Return (X, Y) of the center of cell containing provided text 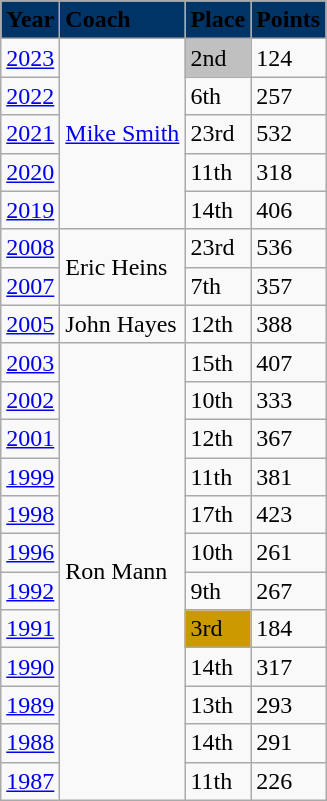
Eric Heins (122, 267)
1988 (30, 743)
Ron Mann (122, 572)
291 (288, 743)
257 (288, 96)
406 (288, 210)
Place (218, 20)
1987 (30, 781)
293 (288, 705)
261 (288, 553)
7th (218, 286)
2005 (30, 324)
1992 (30, 591)
3rd (218, 629)
17th (218, 515)
184 (288, 629)
9th (218, 591)
Coach (122, 20)
532 (288, 134)
2020 (30, 172)
2003 (30, 362)
John Hayes (122, 324)
1996 (30, 553)
2008 (30, 248)
124 (288, 58)
2007 (30, 286)
1991 (30, 629)
317 (288, 667)
388 (288, 324)
13th (218, 705)
15th (218, 362)
6th (218, 96)
367 (288, 438)
226 (288, 781)
536 (288, 248)
1999 (30, 477)
2nd (218, 58)
2021 (30, 134)
423 (288, 515)
2001 (30, 438)
Points (288, 20)
407 (288, 362)
2002 (30, 400)
1989 (30, 705)
Year (30, 20)
318 (288, 172)
381 (288, 477)
2023 (30, 58)
Mike Smith (122, 134)
2019 (30, 210)
333 (288, 400)
1990 (30, 667)
2022 (30, 96)
267 (288, 591)
1998 (30, 515)
357 (288, 286)
